Search for the cell housing the specified text and yield its [X, Y] center coordinate. 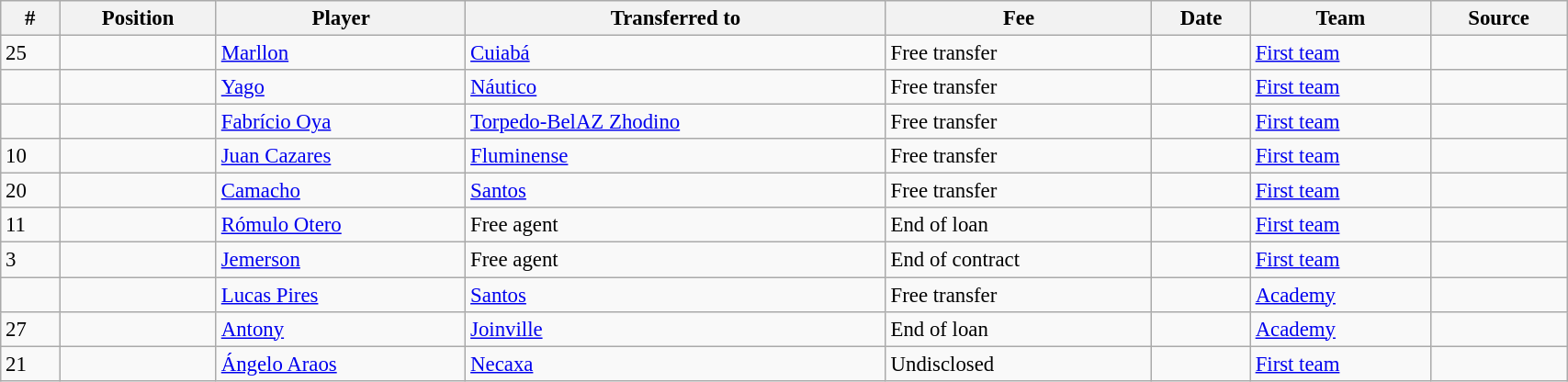
Fabrício Oya [340, 122]
End of contract [1018, 260]
Date [1201, 18]
21 [30, 364]
Jemerson [340, 260]
Torpedo-BelAZ Zhodino [676, 122]
Player [340, 18]
Source [1499, 18]
Ángelo Araos [340, 364]
11 [30, 225]
Cuiabá [676, 53]
Marllon [340, 53]
25 [30, 53]
# [30, 18]
Yago [340, 87]
Fee [1018, 18]
Juan Cazares [340, 156]
3 [30, 260]
Transferred to [676, 18]
Team [1340, 18]
27 [30, 329]
Position [138, 18]
Antony [340, 329]
20 [30, 191]
Lucas Pires [340, 295]
Joinville [676, 329]
Necaxa [676, 364]
Rómulo Otero [340, 225]
10 [30, 156]
Náutico [676, 87]
Undisclosed [1018, 364]
Fluminense [676, 156]
Camacho [340, 191]
